Locate the cell with the specified text and output its (X, Y) center coordinate. 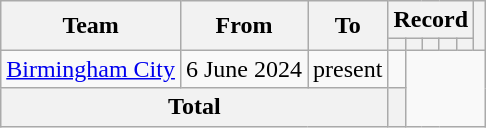
From (244, 26)
present (348, 69)
Birmingham City (91, 69)
6 June 2024 (244, 69)
To (348, 26)
Record (431, 20)
Total (194, 107)
Team (91, 26)
